Find where the given text appears and provide that cell's center as (X, Y) coordinate. 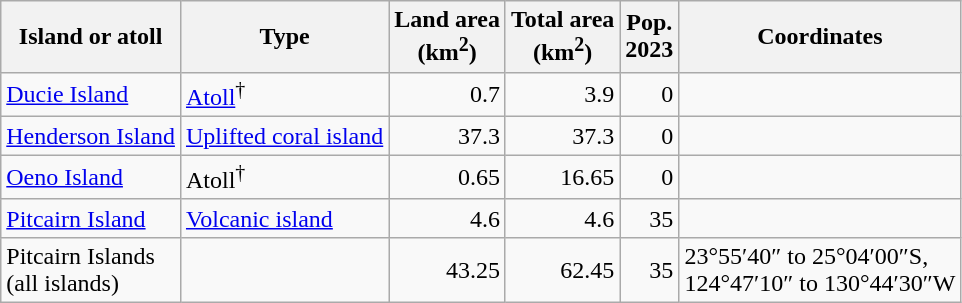
0.7 (448, 94)
43.25 (448, 270)
Pitcairn Islands(all islands) (91, 270)
Pop.2023 (650, 37)
3.9 (562, 94)
Land area(km2) (448, 37)
16.65 (562, 178)
Coordinates (820, 37)
0.65 (448, 178)
Type (284, 37)
62.45 (562, 270)
Oeno Island (91, 178)
Uplifted coral island (284, 136)
Volcanic island (284, 218)
Henderson Island (91, 136)
Total area(km2) (562, 37)
23°55′40″ to 25°04′00″S,124°47′10″ to 130°44′30″W (820, 270)
Pitcairn Island (91, 218)
Island or atoll (91, 37)
Ducie Island (91, 94)
